Detect which cell encompasses the target text, then output its [X, Y] center coordinate. 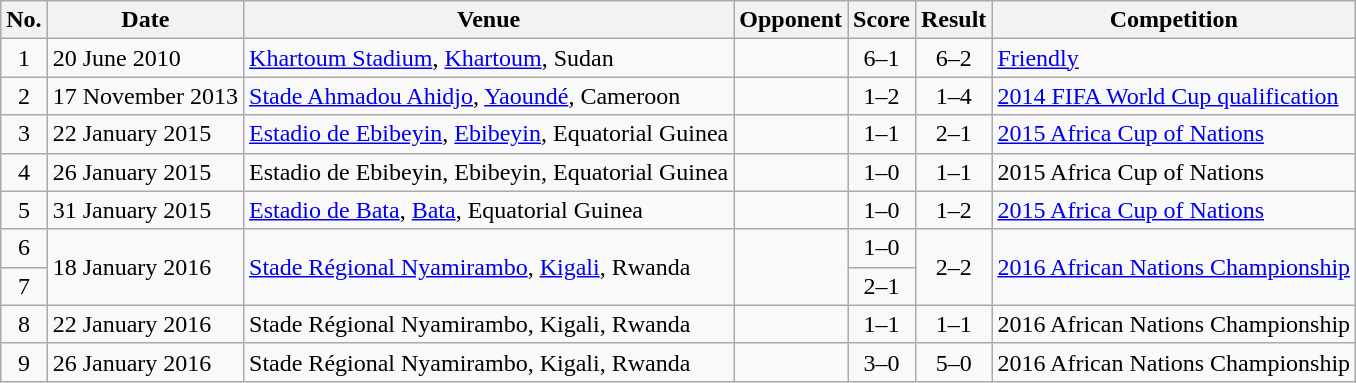
18 January 2016 [145, 267]
26 January 2016 [145, 362]
2014 FIFA World Cup qualification [1174, 96]
Stade Ahmadou Ahidjo, Yaoundé, Cameroon [489, 96]
31 January 2015 [145, 210]
Friendly [1174, 58]
8 [24, 324]
2 [24, 96]
6 [24, 248]
Estadio de Bata, Bata, Equatorial Guinea [489, 210]
3 [24, 134]
2–2 [953, 267]
No. [24, 20]
9 [24, 362]
22 January 2016 [145, 324]
6–1 [882, 58]
Opponent [791, 20]
Result [953, 20]
7 [24, 286]
Score [882, 20]
4 [24, 172]
1 [24, 58]
22 January 2015 [145, 134]
5 [24, 210]
17 November 2013 [145, 96]
5–0 [953, 362]
Competition [1174, 20]
3–0 [882, 362]
Venue [489, 20]
1–4 [953, 96]
20 June 2010 [145, 58]
6–2 [953, 58]
Khartoum Stadium, Khartoum, Sudan [489, 58]
26 January 2015 [145, 172]
Date [145, 20]
